Extract the (x, y) coordinate from the center of the cell holding the provided text.  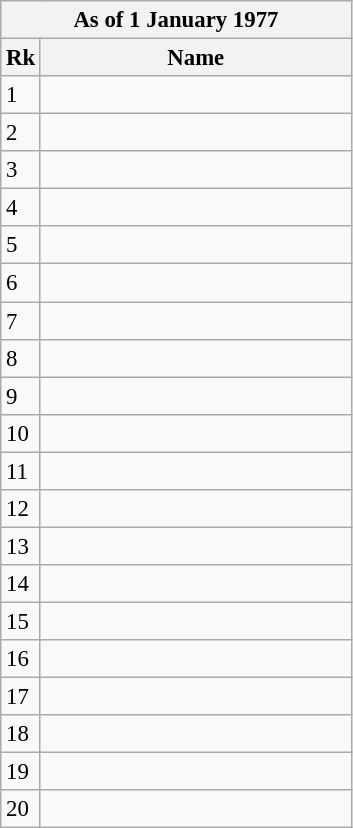
1 (21, 95)
20 (21, 809)
16 (21, 659)
14 (21, 584)
17 (21, 697)
13 (21, 546)
Name (196, 58)
3 (21, 170)
9 (21, 396)
8 (21, 358)
15 (21, 621)
19 (21, 772)
5 (21, 245)
11 (21, 471)
10 (21, 433)
Rk (21, 58)
18 (21, 734)
6 (21, 283)
7 (21, 321)
As of 1 January 1977 (176, 20)
12 (21, 509)
4 (21, 208)
2 (21, 133)
